From the cell containing the given text, extract its center point as (x, y) coordinate. 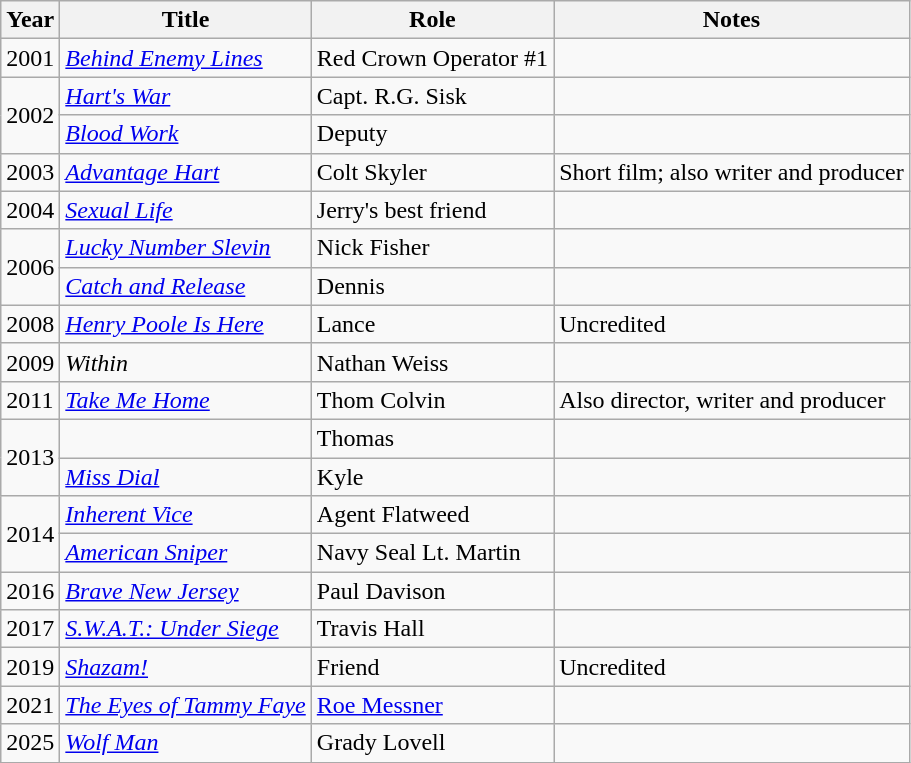
Nick Fisher (432, 248)
Behind Enemy Lines (186, 58)
Inherent Vice (186, 515)
Friend (432, 667)
Red Crown Operator #1 (432, 58)
Brave New Jersey (186, 591)
2021 (30, 705)
Lucky Number Slevin (186, 248)
2016 (30, 591)
2011 (30, 400)
Capt. R.G. Sisk (432, 96)
Nathan Weiss (432, 362)
Thomas (432, 438)
Short film; also writer and producer (732, 172)
American Sniper (186, 553)
Navy Seal Lt. Martin (432, 553)
Colt Skyler (432, 172)
Notes (732, 20)
Year (30, 20)
S.W.A.T.: Under Siege (186, 629)
Blood Work (186, 134)
Roe Messner (432, 705)
Kyle (432, 477)
2014 (30, 534)
2013 (30, 457)
2019 (30, 667)
Travis Hall (432, 629)
Title (186, 20)
Advantage Hart (186, 172)
Thom Colvin (432, 400)
Deputy (432, 134)
The Eyes of Tammy Faye (186, 705)
2008 (30, 324)
2002 (30, 115)
Within (186, 362)
Dennis (432, 286)
2003 (30, 172)
Lance (432, 324)
2009 (30, 362)
Grady Lovell (432, 743)
Hart's War (186, 96)
Take Me Home (186, 400)
Sexual Life (186, 210)
2025 (30, 743)
Role (432, 20)
2006 (30, 267)
2004 (30, 210)
Agent Flatweed (432, 515)
Henry Poole Is Here (186, 324)
2017 (30, 629)
Shazam! (186, 667)
2001 (30, 58)
Also director, writer and producer (732, 400)
Jerry's best friend (432, 210)
Catch and Release (186, 286)
Miss Dial (186, 477)
Wolf Man (186, 743)
Paul Davison (432, 591)
